Determine the [X, Y] coordinate at the center of the cell enclosing the given text.  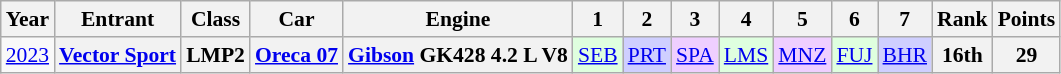
LMS [746, 55]
4 [746, 19]
Rank [962, 19]
Oreca 07 [296, 55]
7 [906, 19]
LMP2 [216, 55]
Class [216, 19]
Entrant [118, 19]
16th [962, 55]
1 [598, 19]
Year [28, 19]
Car [296, 19]
Gibson GK428 4.2 L V8 [458, 55]
Vector Sport [118, 55]
6 [854, 19]
3 [695, 19]
29 [1027, 55]
Points [1027, 19]
SPA [695, 55]
Engine [458, 19]
5 [802, 19]
SEB [598, 55]
BHR [906, 55]
MNZ [802, 55]
2 [647, 19]
FUJ [854, 55]
2023 [28, 55]
PRT [647, 55]
